Search for the cell housing the specified text and yield its [x, y] center coordinate. 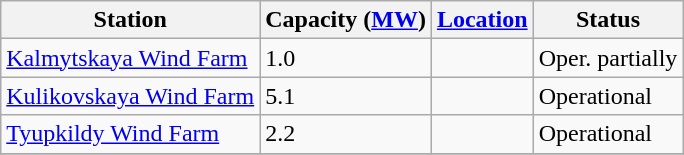
2.2 [346, 134]
Status [608, 20]
Oper. partially [608, 58]
Tyupkildy Wind Farm [130, 134]
1.0 [346, 58]
Kalmytskaya Wind Farm [130, 58]
Location [482, 20]
Station [130, 20]
Kulikovskaya Wind Farm [130, 96]
Capacity (MW) [346, 20]
5.1 [346, 96]
